Find where the given text appears and provide that cell's center as (x, y) coordinate. 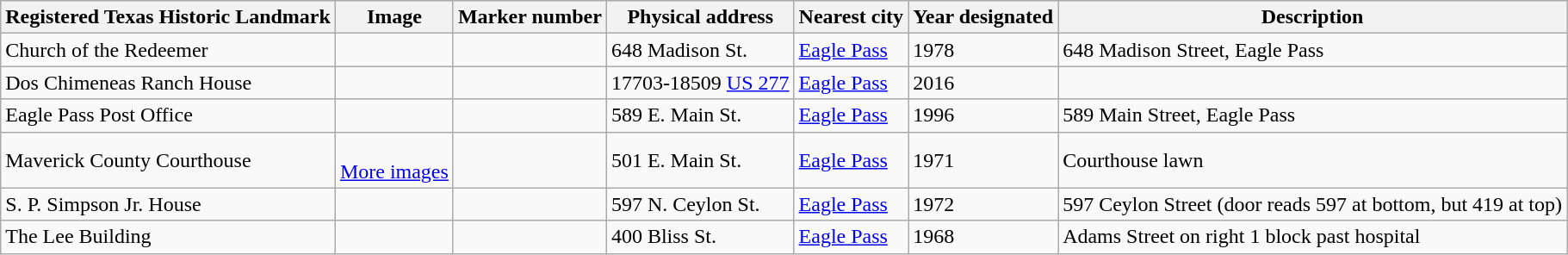
589 Main Street, Eagle Pass (1312, 115)
1968 (983, 237)
597 N. Ceylon St. (700, 204)
1972 (983, 204)
Nearest city (851, 17)
Image (394, 17)
589 E. Main St. (700, 115)
More images (394, 160)
The Lee Building (169, 237)
Dos Chimeneas Ranch House (169, 83)
Courthouse lawn (1312, 160)
Year designated (983, 17)
Adams Street on right 1 block past hospital (1312, 237)
Physical address (700, 17)
400 Bliss St. (700, 237)
17703-18509 US 277 (700, 83)
Marker number (530, 17)
648 Madison St. (700, 50)
S. P. Simpson Jr. House (169, 204)
Church of the Redeemer (169, 50)
Description (1312, 17)
501 E. Main St. (700, 160)
1978 (983, 50)
1971 (983, 160)
Eagle Pass Post Office (169, 115)
Registered Texas Historic Landmark (169, 17)
Maverick County Courthouse (169, 160)
597 Ceylon Street (door reads 597 at bottom, but 419 at top) (1312, 204)
1996 (983, 115)
648 Madison Street, Eagle Pass (1312, 50)
2016 (983, 83)
